Scan for the cell matching the given text and deliver its (X, Y) coordinate at center. 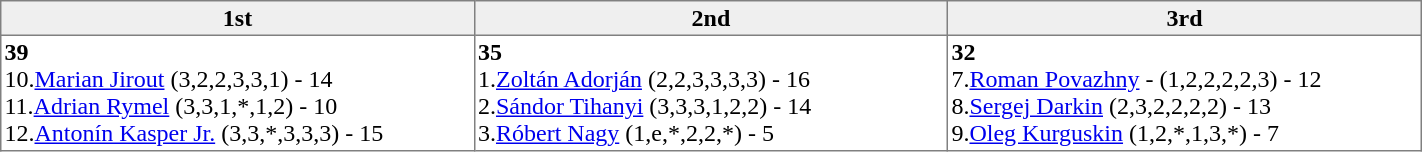
3rd (1185, 18)
2nd (710, 18)
1st (238, 18)
351.Zoltán Adorján (2,2,3,3,3,3) - 162.Sándor Tihanyi (3,3,3,1,2,2) - 143.Róbert Nagy (1,e,*,2,2,*) - 5 (710, 93)
327.Roman Povazhny - (1,2,2,2,2,3) - 128.Sergej Darkin (2,3,2,2,2,2) - 139.Oleg Kurguskin (1,2,*,1,3,*) - 7 (1185, 93)
3910.Marian Jirout (3,2,2,3,3,1) - 1411.Adrian Rymel (3,3,1,*,1,2) - 1012.Antonín Kasper Jr. (3,3,*,3,3,3) - 15 (238, 93)
